Provide the (x, y) coordinate of the cell's center where the given text is located.  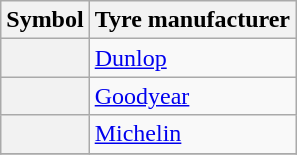
Goodyear (192, 96)
Symbol (45, 20)
Michelin (192, 134)
Dunlop (192, 58)
Tyre manufacturer (192, 20)
